Detect which cell encompasses the target text, then output its [x, y] center coordinate. 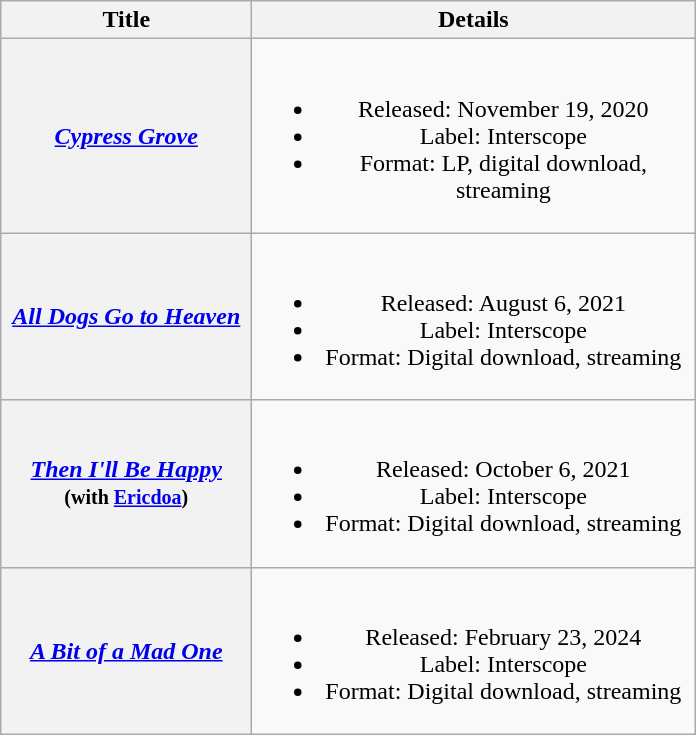
Details [474, 20]
All Dogs Go to Heaven [126, 316]
Released: November 19, 2020Label: InterscopeFormat: LP, digital download, streaming [474, 136]
Then I'll Be Happy(with Ericdoa) [126, 484]
Cypress Grove [126, 136]
Released: August 6, 2021Label: InterscopeFormat: Digital download, streaming [474, 316]
Title [126, 20]
Released: February 23, 2024Label: InterscopeFormat: Digital download, streaming [474, 650]
Released: October 6, 2021Label: InterscopeFormat: Digital download, streaming [474, 484]
A Bit of a Mad One [126, 650]
